Locate the cell with the specified text and output its [X, Y] center coordinate. 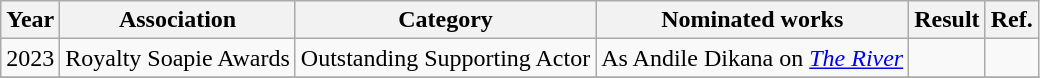
Association [178, 20]
Outstanding Supporting Actor [445, 58]
Year [30, 20]
Category [445, 20]
Nominated works [752, 20]
2023 [30, 58]
Ref. [1012, 20]
Royalty Soapie Awards [178, 58]
As Andile Dikana on The River [752, 58]
Result [947, 20]
